Scan for the cell matching the given text and deliver its (X, Y) coordinate at center. 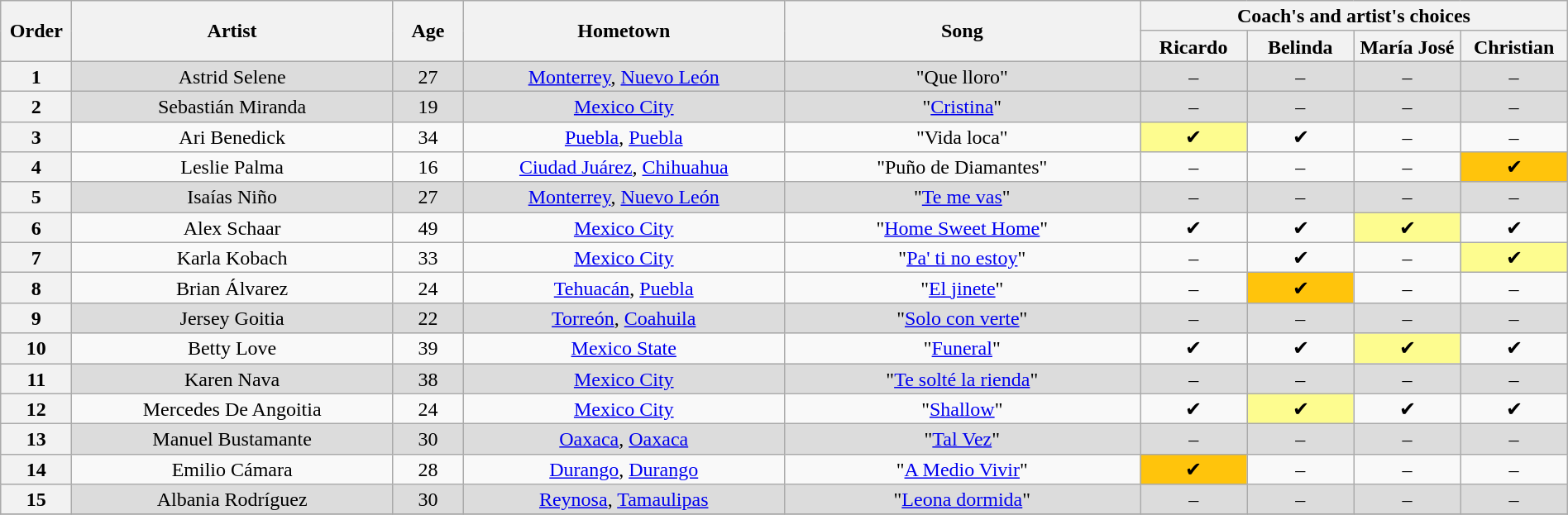
38 (428, 379)
Emilio Cámara (232, 470)
Brian Álvarez (232, 288)
Puebla, Puebla (624, 137)
"Home Sweet Home" (963, 228)
33 (428, 258)
Ari Benedick (232, 137)
Oaxaca, Oaxaca (624, 440)
4 (36, 167)
Order (36, 31)
"Te solté la rienda" (963, 379)
"Puño de Diamantes" (963, 167)
28 (428, 470)
16 (428, 167)
Reynosa, Tamaulipas (624, 499)
Torreón, Coahuila (624, 317)
Durango, Durango (624, 470)
Mercedes De Angoitia (232, 408)
2 (36, 106)
8 (36, 288)
"Que lloro" (963, 76)
12 (36, 408)
Christian (1513, 46)
22 (428, 317)
Age (428, 31)
Mexico State (624, 349)
Tehuacán, Puebla (624, 288)
"Tal Vez" (963, 440)
13 (36, 440)
19 (428, 106)
1 (36, 76)
María José (1408, 46)
Isaías Niño (232, 197)
10 (36, 349)
6 (36, 228)
"Funeral" (963, 349)
"El jinete" (963, 288)
"Solo con verte" (963, 317)
Betty Love (232, 349)
5 (36, 197)
Manuel Bustamante (232, 440)
Karen Nava (232, 379)
Artist (232, 31)
"Vida loca" (963, 137)
"Pa' ti no estoy" (963, 258)
Hometown (624, 31)
9 (36, 317)
"A Medio Vivir" (963, 470)
Alex Schaar (232, 228)
49 (428, 228)
Sebastián Miranda (232, 106)
Song (963, 31)
Albania Rodríguez (232, 499)
"Cristina" (963, 106)
15 (36, 499)
Jersey Goitia (232, 317)
3 (36, 137)
Ciudad Juárez, Chihuahua (624, 167)
"Te me vas" (963, 197)
Belinda (1300, 46)
"Leona dormida" (963, 499)
14 (36, 470)
Astrid Selene (232, 76)
Leslie Palma (232, 167)
39 (428, 349)
11 (36, 379)
34 (428, 137)
Karla Kobach (232, 258)
Coach's and artist's choices (1355, 17)
Ricardo (1194, 46)
7 (36, 258)
"Shallow" (963, 408)
